From the cell containing the given text, extract its center point as [x, y] coordinate. 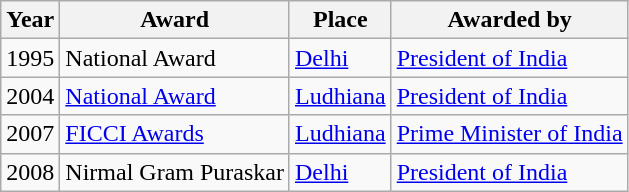
1995 [30, 58]
FICCI Awards [175, 134]
Year [30, 20]
2008 [30, 172]
2007 [30, 134]
2004 [30, 96]
Awarded by [510, 20]
Place [340, 20]
Prime Minister of India [510, 134]
Nirmal Gram Puraskar [175, 172]
Award [175, 20]
